Pinpoint the cell where the given text exists, returning its [x, y] midpoint coordinate. 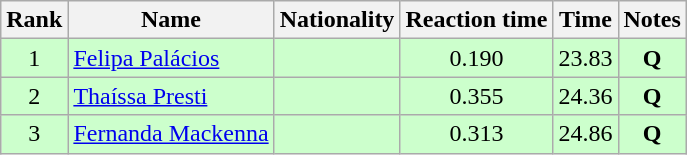
Thaíssa Presti [171, 96]
0.313 [476, 134]
Felipa Palácios [171, 58]
23.83 [586, 58]
Reaction time [476, 20]
Fernanda Mackenna [171, 134]
Notes [652, 20]
24.36 [586, 96]
24.86 [586, 134]
1 [34, 58]
Nationality [337, 20]
3 [34, 134]
0.190 [476, 58]
Rank [34, 20]
2 [34, 96]
Name [171, 20]
0.355 [476, 96]
Time [586, 20]
